Search for the cell housing the specified text and yield its (x, y) center coordinate. 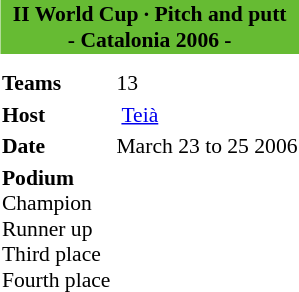
II World Cup · Pitch and putt- Catalonia 2006 - (150, 27)
13 (207, 83)
March 23 to 25 2006 (207, 146)
Host (56, 114)
Teià (207, 114)
Teams (56, 83)
Date (56, 146)
